Search for the cell housing the specified text and yield its [x, y] center coordinate. 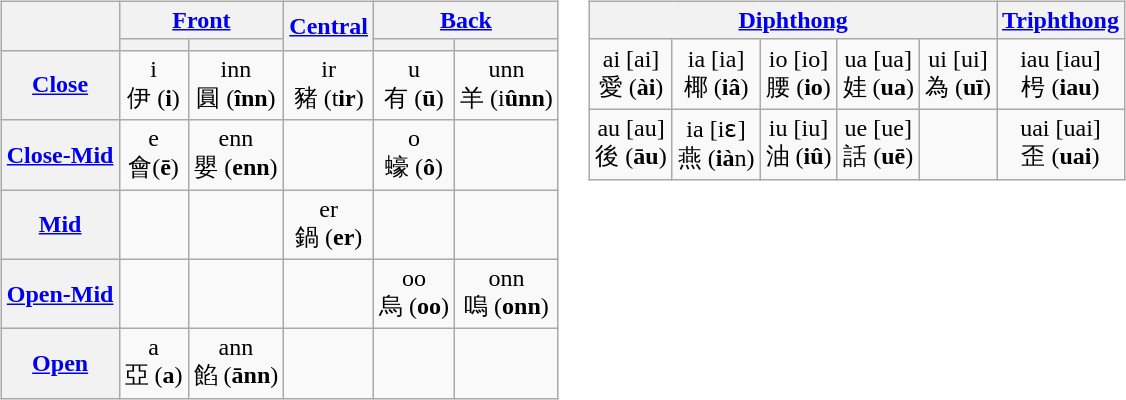
a 亞 (a) [154, 364]
ia [iɛ]燕 (iàn) [716, 144]
Front [202, 20]
oo 烏 (oo) [414, 294]
ia [ia]椰 (iâ) [716, 74]
Open [60, 364]
er 鍋 (er) [329, 225]
unn 羊 (iûnn) [507, 85]
uai [uai] 歪 (uai) [1060, 144]
onn 嗚 (onn) [507, 294]
ir 豬 (tir) [329, 85]
Back [466, 20]
ui [ui]為 (uī) [958, 74]
e 會(ē) [154, 155]
ua [ua]娃 (ua) [878, 74]
ai [ai]愛 (ài) [631, 74]
io [io]腰 (io) [798, 74]
o 蠔 (ô) [414, 155]
inn 圓 (înn) [236, 85]
ann 餡 (ānn) [236, 364]
Close-Mid [60, 155]
u 有 (ū) [414, 85]
iau [iau]枵 (iau) [1060, 74]
i 伊 (i) [154, 85]
Central [329, 26]
Triphthong [1060, 20]
Diphthong [794, 20]
Open-Mid [60, 294]
ue [ue]話 (uē) [878, 144]
Close [60, 85]
au [au]後 (āu) [631, 144]
Mid [60, 225]
iu [iu]油 (iû) [798, 144]
enn 嬰 (enn) [236, 155]
